For the text-containing cell, return its midpoint in (X, Y) coordinate format. 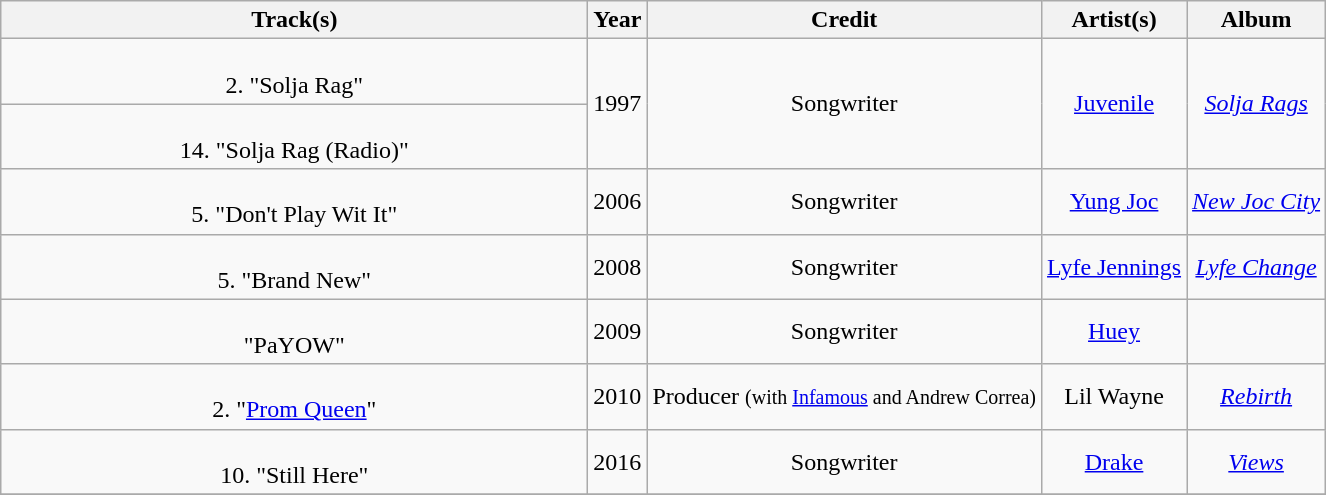
2009 (618, 332)
5. "Brand New" (294, 266)
Lyfe Change (1256, 266)
2. "Solja Rag" (294, 72)
14. "Solja Rag (Radio)" (294, 136)
Lyfe Jennings (1114, 266)
Rebirth (1256, 396)
Juvenile (1114, 104)
2006 (618, 202)
Huey (1114, 332)
Producer (with Infamous and Andrew Correa) (844, 396)
Track(s) (294, 20)
2016 (618, 462)
Solja Rags (1256, 104)
Year (618, 20)
2010 (618, 396)
Drake (1114, 462)
1997 (618, 104)
10. "Still Here" (294, 462)
5. "Don't Play Wit It" (294, 202)
Lil Wayne (1114, 396)
Views (1256, 462)
Yung Joc (1114, 202)
2008 (618, 266)
Artist(s) (1114, 20)
"PaYOW" (294, 332)
Credit (844, 20)
2. "Prom Queen" (294, 396)
Album (1256, 20)
New Joc City (1256, 202)
